Find where the given text appears and provide that cell's center as (X, Y) coordinate. 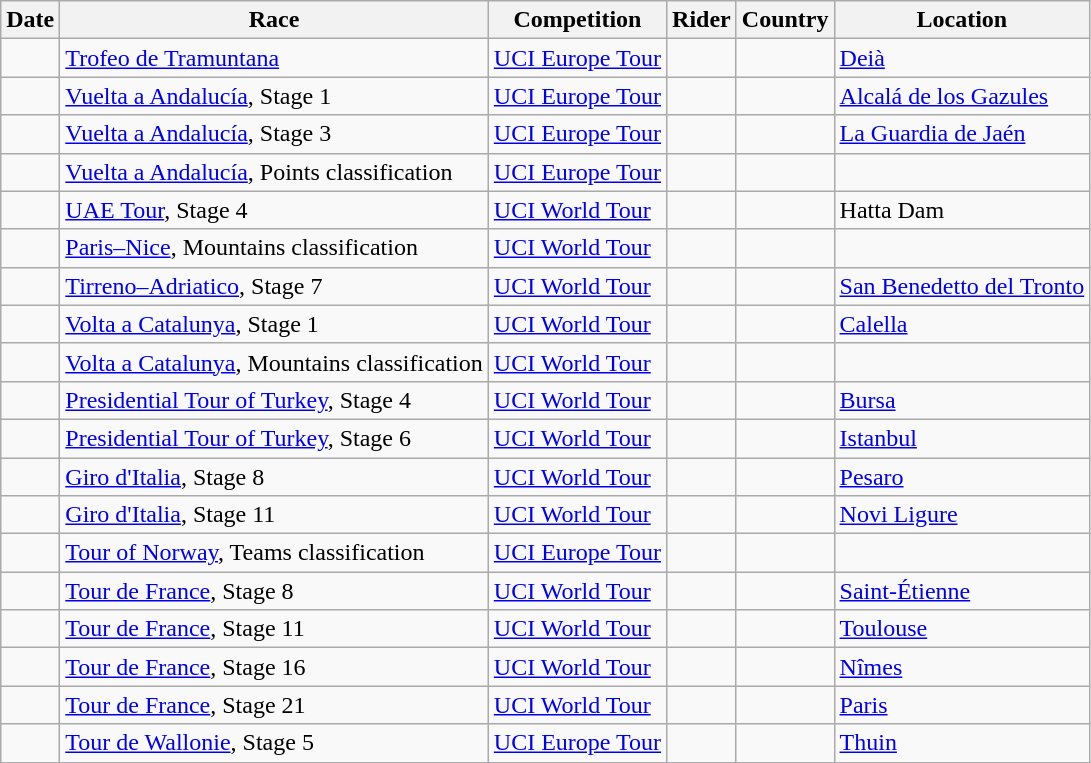
Nîmes (962, 667)
Rider (702, 20)
Tour de France, Stage 8 (274, 591)
Volta a Catalunya, Stage 1 (274, 324)
Vuelta a Andalucía, Stage 3 (274, 134)
San Benedetto del Tronto (962, 286)
Tour de France, Stage 16 (274, 667)
Presidential Tour of Turkey, Stage 4 (274, 400)
Saint-Étienne (962, 591)
Hatta Dam (962, 210)
Country (785, 20)
Vuelta a Andalucía, Stage 1 (274, 96)
Volta a Catalunya, Mountains classification (274, 362)
Toulouse (962, 629)
Paris (962, 705)
Paris–Nice, Mountains classification (274, 248)
Race (274, 20)
Tour of Norway, Teams classification (274, 553)
Presidential Tour of Turkey, Stage 6 (274, 438)
Location (962, 20)
Tour de France, Stage 21 (274, 705)
Tour de Wallonie, Stage 5 (274, 743)
Deià (962, 58)
Giro d'Italia, Stage 11 (274, 515)
Pesaro (962, 477)
Calella (962, 324)
Trofeo de Tramuntana (274, 58)
Novi Ligure (962, 515)
Alcalá de los Gazules (962, 96)
Istanbul (962, 438)
UAE Tour, Stage 4 (274, 210)
Tirreno–Adriatico, Stage 7 (274, 286)
Tour de France, Stage 11 (274, 629)
Giro d'Italia, Stage 8 (274, 477)
Vuelta a Andalucía, Points classification (274, 172)
Competition (577, 20)
Bursa (962, 400)
Thuin (962, 743)
Date (30, 20)
La Guardia de Jaén (962, 134)
